Locate the cell with the specified text and output its [X, Y] center coordinate. 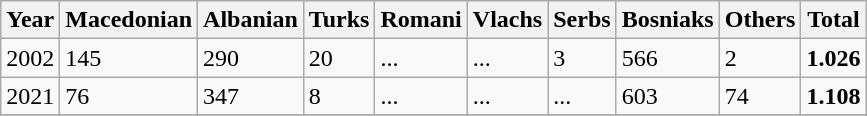
2021 [30, 96]
3 [582, 58]
2002 [30, 58]
290 [251, 58]
Total [834, 20]
Romani [421, 20]
76 [129, 96]
74 [760, 96]
1.108 [834, 96]
145 [129, 58]
Albanian [251, 20]
1.026 [834, 58]
Macedonian [129, 20]
Vlachs [507, 20]
Serbs [582, 20]
Year [30, 20]
566 [668, 58]
347 [251, 96]
8 [339, 96]
Bosniaks [668, 20]
Others [760, 20]
Turks [339, 20]
2 [760, 58]
603 [668, 96]
20 [339, 58]
